Detect which cell encompasses the target text, then output its (x, y) center coordinate. 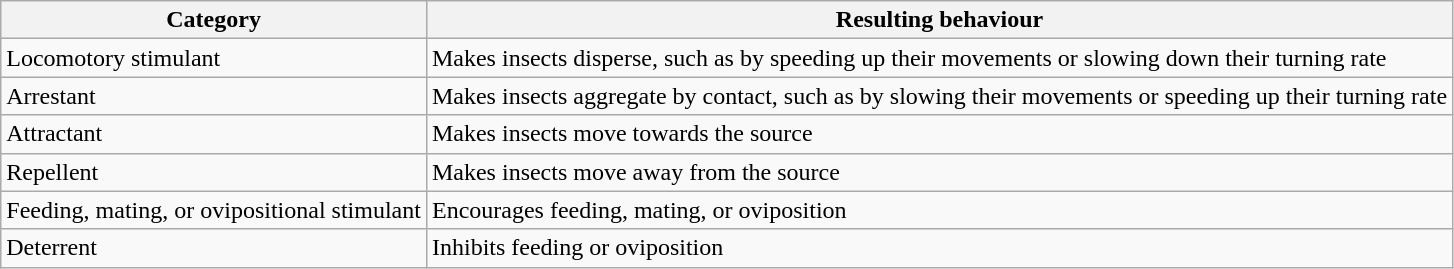
Makes insects disperse, such as by speeding up their movements or slowing down their turning rate (939, 58)
Locomotory stimulant (214, 58)
Attractant (214, 134)
Arrestant (214, 96)
Deterrent (214, 248)
Encourages feeding, mating, or oviposition (939, 210)
Category (214, 20)
Makes insects move away from the source (939, 172)
Makes insects aggregate by contact, such as by slowing their movements or speeding up their turning rate (939, 96)
Makes insects move towards the source (939, 134)
Resulting behaviour (939, 20)
Feeding, mating, or ovipositional stimulant (214, 210)
Repellent (214, 172)
Inhibits feeding or oviposition (939, 248)
